Locate the cell with the specified text and output its (x, y) center coordinate. 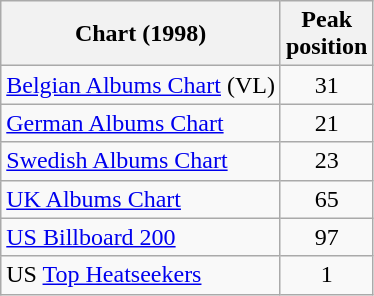
Belgian Albums Chart (VL) (141, 85)
Peakposition (326, 34)
65 (326, 199)
German Albums Chart (141, 123)
1 (326, 275)
31 (326, 85)
Chart (1998) (141, 34)
23 (326, 161)
US Top Heatseekers (141, 275)
21 (326, 123)
UK Albums Chart (141, 199)
Swedish Albums Chart (141, 161)
US Billboard 200 (141, 237)
97 (326, 237)
